Extract the (X, Y) coordinate from the center of the cell holding the provided text.  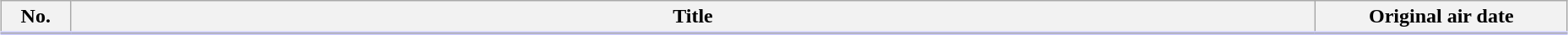
No. (35, 17)
Original air date (1441, 17)
Title (693, 17)
